Scan for the cell matching the given text and deliver its [X, Y] coordinate at center. 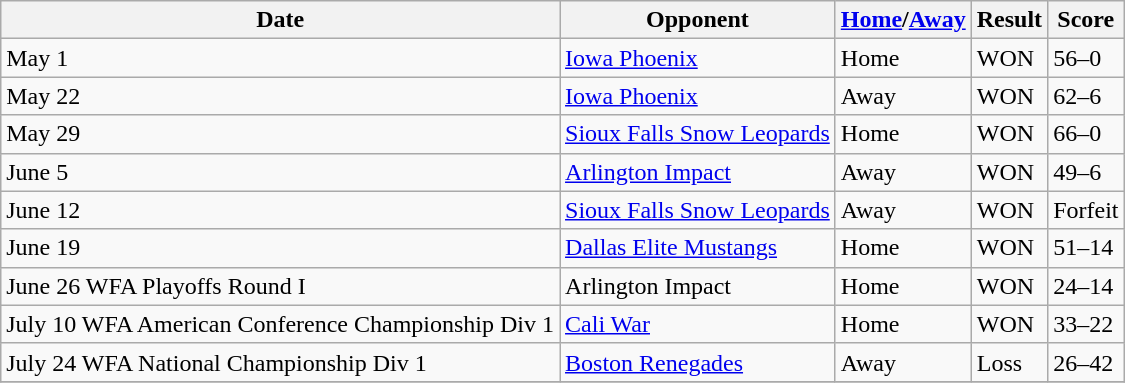
July 24 WFA National Championship Div 1 [280, 362]
56–0 [1086, 58]
Dallas Elite Mustangs [698, 248]
33–22 [1086, 324]
Date [280, 20]
Opponent [698, 20]
Forfeit [1086, 210]
24–14 [1086, 286]
Loss [1009, 362]
26–42 [1086, 362]
Score [1086, 20]
Cali War [698, 324]
66–0 [1086, 134]
62–6 [1086, 96]
49–6 [1086, 172]
51–14 [1086, 248]
Boston Renegades [698, 362]
June 26 WFA Playoffs Round I [280, 286]
June 12 [280, 210]
May 1 [280, 58]
May 29 [280, 134]
June 5 [280, 172]
May 22 [280, 96]
June 19 [280, 248]
Result [1009, 20]
July 10 WFA American Conference Championship Div 1 [280, 324]
Home/Away [903, 20]
